Detect which cell encompasses the target text, then output its [x, y] center coordinate. 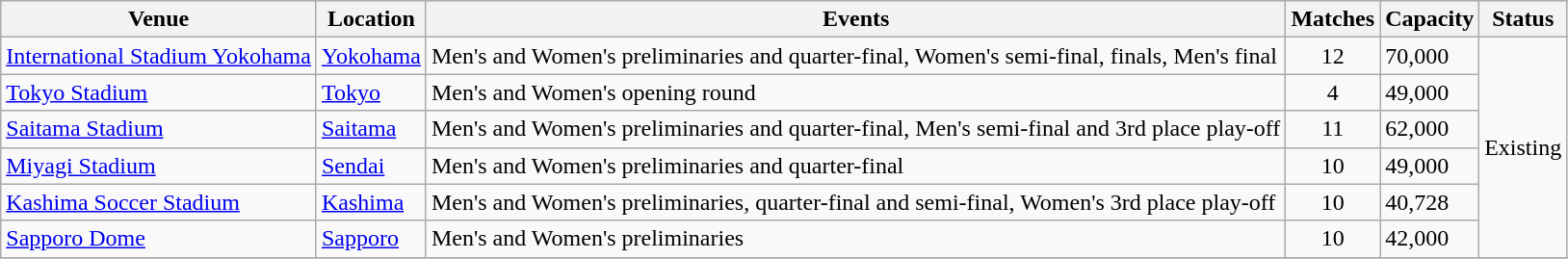
Capacity [1429, 19]
Events [855, 19]
Yokohama [371, 56]
Kashima Soccer Stadium [159, 202]
Existing [1524, 147]
12 [1333, 56]
Matches [1333, 19]
70,000 [1429, 56]
Kashima [371, 202]
62,000 [1429, 129]
Men's and Women's preliminaries [855, 239]
11 [1333, 129]
40,728 [1429, 202]
42,000 [1429, 239]
Men's and Women's preliminaries and quarter-final, Women's semi-final, finals, Men's final [855, 56]
Status [1524, 19]
Men's and Women's opening round [855, 92]
Tokyo Stadium [159, 92]
International Stadium Yokohama [159, 56]
Tokyo [371, 92]
Men's and Women's preliminaries and quarter-final, Men's semi-final and 3rd place play-off [855, 129]
Miyagi Stadium [159, 166]
Location [371, 19]
Saitama Stadium [159, 129]
Venue [159, 19]
Men's and Women's preliminaries, quarter-final and semi-final, Women's 3rd place play-off [855, 202]
Sapporo Dome [159, 239]
Men's and Women's preliminaries and quarter-final [855, 166]
Sapporo [371, 239]
4 [1333, 92]
Sendai [371, 166]
Saitama [371, 129]
